Search for the cell housing the specified text and yield its [X, Y] center coordinate. 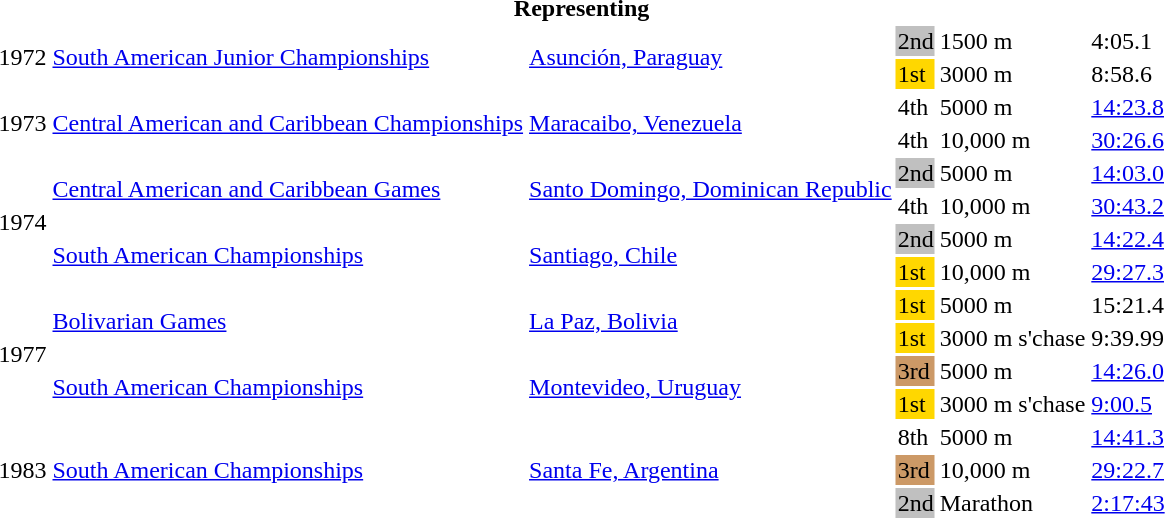
Marathon [1012, 503]
3000 m [1012, 74]
Central American and Caribbean Championships [288, 124]
Central American and Caribbean Games [288, 190]
Maracaibo, Venezuela [711, 124]
Santiago, Chile [711, 256]
South American Junior Championships [288, 58]
Asunción, Paraguay [711, 58]
Santa Fe, Argentina [711, 470]
1500 m [1012, 41]
Santo Domingo, Dominican Republic [711, 190]
8th [916, 437]
La Paz, Bolivia [711, 322]
Bolivarian Games [288, 322]
Montevideo, Uruguay [711, 388]
